Return [x, y] of the center of cell containing provided text 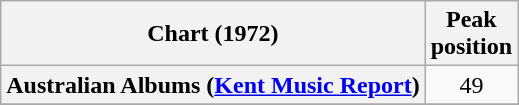
49 [471, 85]
Peakposition [471, 34]
Chart (1972) [213, 34]
Australian Albums (Kent Music Report) [213, 85]
